Extract the [x, y] coordinate from the center of the cell holding the provided text.  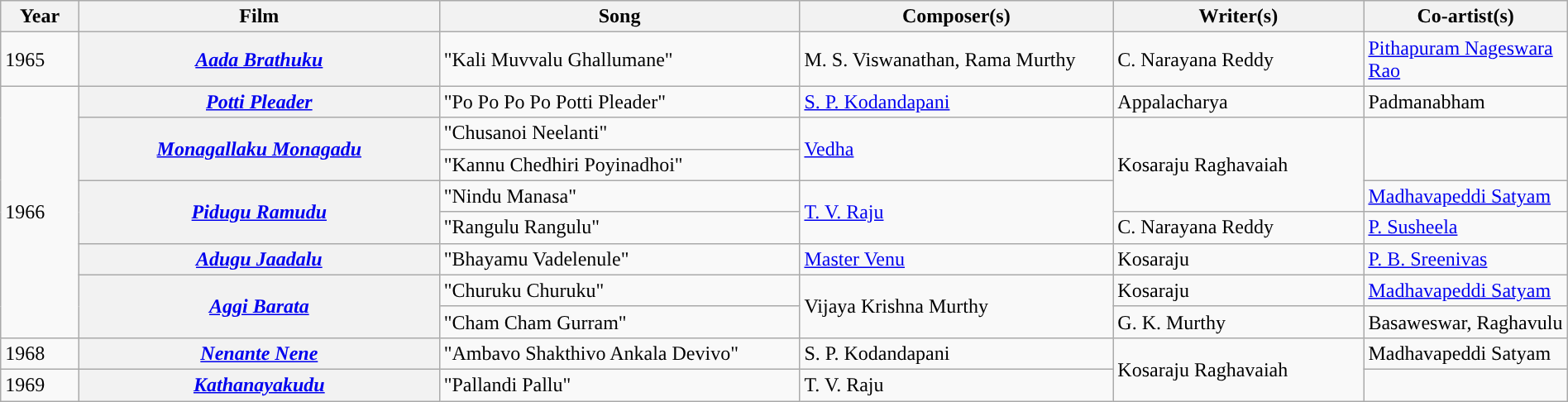
"Rangulu Rangulu" [619, 227]
"Nindu Manasa" [619, 196]
1968 [40, 353]
Potti Pleader [259, 102]
"Bhayamu Vadelenule" [619, 259]
P. Susheela [1465, 227]
1965 [40, 60]
"Pallandi Pallu" [619, 385]
P. B. Sreenivas [1465, 259]
Monagallaku Monagadu [259, 149]
"Kali Muvvalu Ghallumane" [619, 60]
Nenante Nene [259, 353]
Vedha [956, 149]
"Po Po Po Po Potti Pleader" [619, 102]
Master Venu [956, 259]
Co-artist(s) [1465, 17]
Aggi Barata [259, 306]
Composer(s) [956, 17]
"Kannu Chedhiri Poyinadhoi" [619, 165]
M. S. Viswanathan, Rama Murthy [956, 60]
G. K. Murthy [1239, 322]
Adugu Jaadalu [259, 259]
Song [619, 17]
1969 [40, 385]
Year [40, 17]
Writer(s) [1239, 17]
"Cham Cham Gurram" [619, 322]
Film [259, 17]
"Chusanoi Neelanti" [619, 133]
1966 [40, 212]
"Ambavo Shakthivo Ankala Devivo" [619, 353]
"Churuku Churuku" [619, 290]
Kathanayakudu [259, 385]
Aada Brathuku [259, 60]
Vijaya Krishna Murthy [956, 306]
Appalacharya [1239, 102]
Basaweswar, Raghavulu [1465, 322]
Pidugu Ramudu [259, 212]
Padmanabham [1465, 102]
Pithapuram Nageswara Rao [1465, 60]
